Determine the (X, Y) coordinate at the center of the cell enclosing the given text.  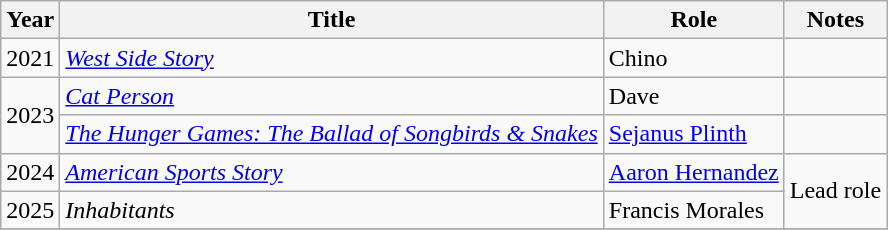
Year (30, 20)
2023 (30, 115)
Francis Morales (694, 210)
2021 (30, 58)
Notes (835, 20)
The Hunger Games: The Ballad of Songbirds & Snakes (332, 134)
West Side Story (332, 58)
Chino (694, 58)
Role (694, 20)
Inhabitants (332, 210)
Cat Person (332, 96)
American Sports Story (332, 172)
Title (332, 20)
2024 (30, 172)
Aaron Hernandez (694, 172)
Sejanus Plinth (694, 134)
2025 (30, 210)
Dave (694, 96)
Lead role (835, 191)
